Scan for the cell matching the given text and deliver its [X, Y] coordinate at center. 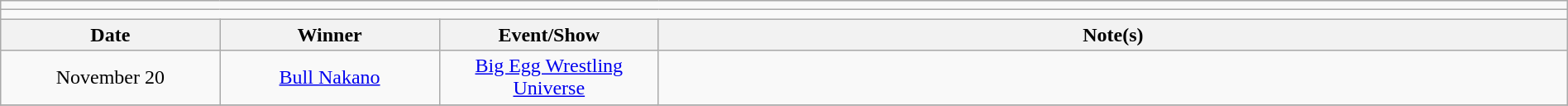
Date [111, 35]
Note(s) [1113, 35]
Winner [329, 35]
Bull Nakano [329, 78]
Big Egg Wrestling Universe [549, 78]
Event/Show [549, 35]
November 20 [111, 78]
